Identify which cell holds the provided text, then report its [X, Y] central coordinate. 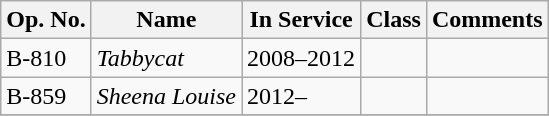
B-810 [46, 58]
B-859 [46, 96]
2012– [302, 96]
Class [394, 20]
In Service [302, 20]
Comments [487, 20]
Tabbycat [166, 58]
2008–2012 [302, 58]
Sheena Louise [166, 96]
Name [166, 20]
Op. No. [46, 20]
